Provide the (X, Y) coordinate of the cell's center where the given text is located.  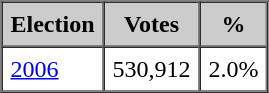
Votes (152, 24)
Election (53, 24)
2006 (53, 68)
530,912 (152, 68)
% (234, 24)
2.0% (234, 68)
